Detect which cell encompasses the target text, then output its [X, Y] center coordinate. 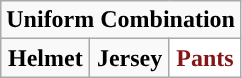
Uniform Combination [121, 20]
Helmet [46, 58]
Pants [204, 58]
Jersey [130, 58]
